Provide the [x, y] coordinate of the cell's center where the given text is located.  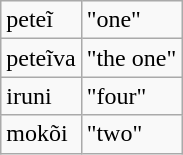
"two" [132, 134]
peteĩ [41, 20]
"four" [132, 96]
iruni [41, 96]
"one" [132, 20]
peteĩva [41, 58]
"the one" [132, 58]
mokõi [41, 134]
